For the text-containing cell, return its midpoint in (x, y) coordinate format. 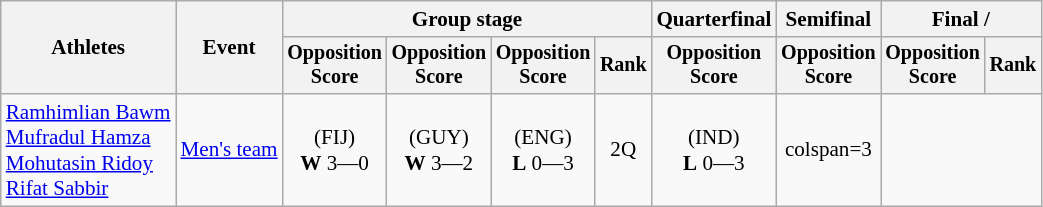
colspan=3 (828, 150)
Quarterfinal (714, 18)
(ENG)L 0—3 (543, 150)
(GUY)W 3―2 (439, 150)
2Q (623, 150)
Men's team (230, 150)
Ramhimlian Bawm Mufradul Hamza Mohutasin Ridoy Rifat Sabbir (88, 150)
(IND) L 0—3 (714, 150)
Athletes (88, 48)
Group stage (468, 18)
Final / (961, 18)
Event (230, 48)
Semifinal (828, 18)
(FIJ)W 3―0 (335, 150)
